Pinpoint the cell where the given text exists, returning its (x, y) midpoint coordinate. 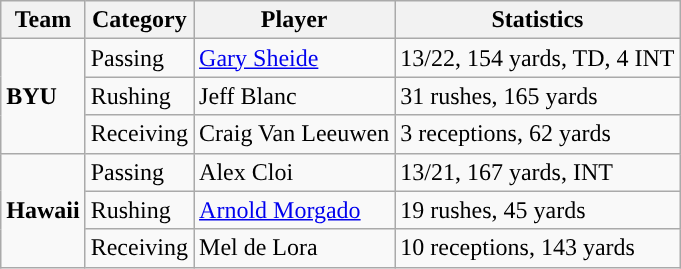
31 rushes, 165 yards (538, 96)
Craig Van Leeuwen (294, 134)
Statistics (538, 20)
Team (43, 20)
Jeff Blanc (294, 96)
10 receptions, 143 yards (538, 248)
Hawaii (43, 210)
Alex Cloi (294, 172)
13/22, 154 yards, TD, 4 INT (538, 58)
Gary Sheide (294, 58)
Mel de Lora (294, 248)
BYU (43, 96)
13/21, 167 yards, INT (538, 172)
Player (294, 20)
3 receptions, 62 yards (538, 134)
19 rushes, 45 yards (538, 210)
Category (139, 20)
Arnold Morgado (294, 210)
